Search for the cell housing the specified text and yield its [x, y] center coordinate. 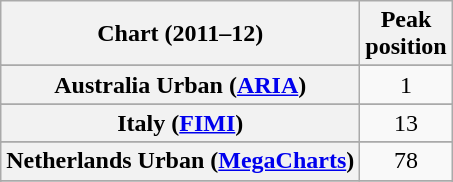
78 [406, 161]
Netherlands Urban (MegaCharts) [180, 161]
Peakposition [406, 34]
1 [406, 85]
13 [406, 123]
Chart (2011–12) [180, 34]
Italy (FIMI) [180, 123]
Australia Urban (ARIA) [180, 85]
